Identify which cell holds the provided text, then report its (x, y) central coordinate. 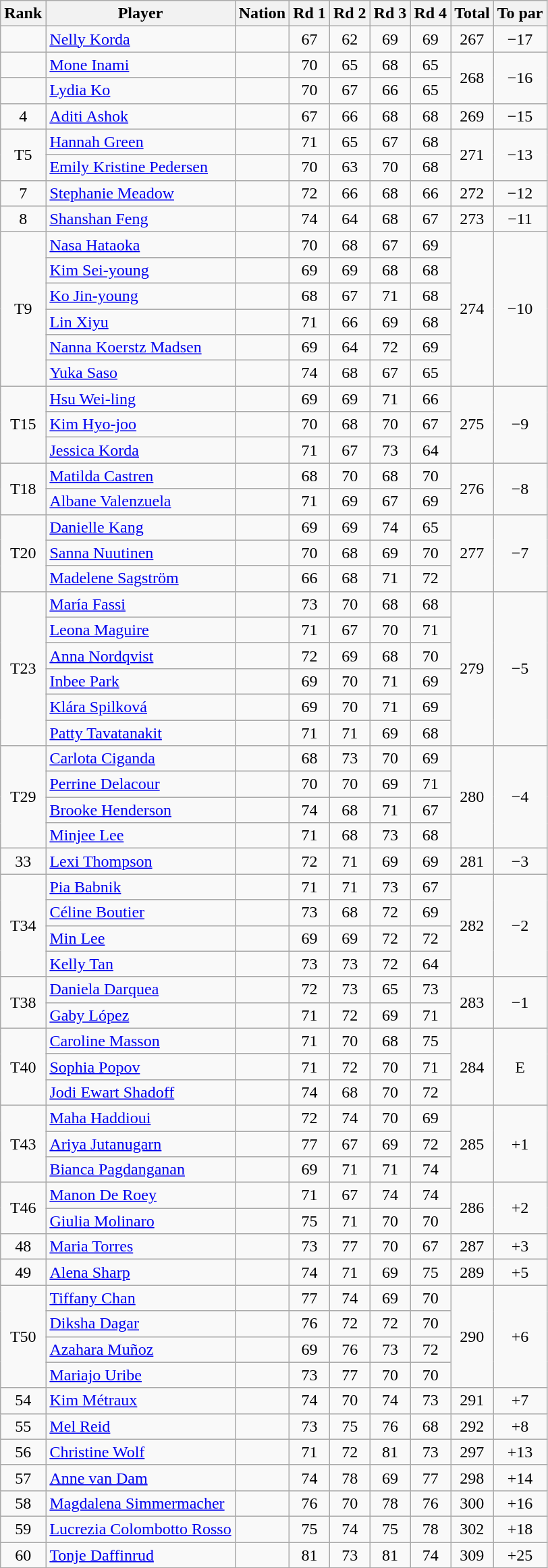
Matilda Castren (140, 476)
Aditi Ashok (140, 116)
Caroline Masson (140, 1041)
Nanna Koerstz Madsen (140, 348)
274 (472, 308)
Kim Sei-young (140, 270)
Carlota Ciganda (140, 759)
Danielle Kang (140, 527)
282 (472, 925)
272 (472, 193)
Tiffany Chan (140, 1298)
+13 (520, 1452)
−7 (520, 553)
T38 (23, 1002)
54 (23, 1401)
−12 (520, 193)
To par (520, 13)
Mariajo Uribe (140, 1375)
Rd 2 (350, 13)
Nelly Korda (140, 39)
T23 (23, 668)
283 (472, 1002)
T18 (23, 489)
289 (472, 1272)
−17 (520, 39)
287 (472, 1247)
291 (472, 1401)
−15 (520, 116)
+8 (520, 1426)
Maha Haddioui (140, 1118)
Alena Sharp (140, 1272)
276 (472, 489)
Nation (262, 13)
4 (23, 116)
T5 (23, 155)
Ko Jin-young (140, 296)
Yuka Saso (140, 373)
7 (23, 193)
−1 (520, 1002)
271 (472, 155)
−13 (520, 155)
−5 (520, 668)
60 (23, 1555)
Ariya Jutanugarn (140, 1144)
Lydia Ko (140, 90)
Mel Reid (140, 1426)
56 (23, 1452)
T29 (23, 797)
267 (472, 39)
T15 (23, 425)
Minjee Lee (140, 836)
Shanshan Feng (140, 219)
Jessica Korda (140, 450)
Nasa Hataoka (140, 244)
Manon De Roey (140, 1195)
Kim Métraux (140, 1401)
+7 (520, 1401)
Lexi Thompson (140, 861)
269 (472, 116)
+18 (520, 1529)
Inbee Park (140, 681)
+16 (520, 1503)
Jodi Ewart Shadoff (140, 1092)
Magdalena Simmermacher (140, 1503)
Mone Inami (140, 65)
+5 (520, 1272)
Patty Tavatanakit (140, 732)
Rd 4 (431, 13)
Min Lee (140, 938)
Diksha Dagar (140, 1324)
+14 (520, 1478)
279 (472, 668)
Bianca Pagdanganan (140, 1170)
Maria Torres (140, 1247)
285 (472, 1143)
Christine Wolf (140, 1452)
292 (472, 1426)
−10 (520, 308)
T50 (23, 1336)
−16 (520, 78)
Total (472, 13)
63 (350, 167)
280 (472, 797)
300 (472, 1503)
Hsu Wei-ling (140, 399)
Anne van Dam (140, 1478)
268 (472, 78)
Hannah Green (140, 142)
273 (472, 219)
+2 (520, 1208)
T40 (23, 1066)
Azahara Muñoz (140, 1349)
Albane Valenzuela (140, 502)
+3 (520, 1247)
+1 (520, 1143)
−2 (520, 925)
277 (472, 553)
Madelene Sagström (140, 578)
Sanna Nuutinen (140, 553)
Céline Boutier (140, 913)
Rd 3 (390, 13)
284 (472, 1066)
Perrine Delacour (140, 784)
−4 (520, 797)
E (520, 1066)
275 (472, 425)
302 (472, 1529)
Kim Hyo-joo (140, 425)
María Fassi (140, 604)
62 (350, 39)
−11 (520, 219)
T46 (23, 1208)
49 (23, 1272)
Lucrezia Colombotto Rosso (140, 1529)
Gaby López (140, 1015)
Stephanie Meadow (140, 193)
48 (23, 1247)
−8 (520, 489)
T20 (23, 553)
Klára Spilková (140, 707)
−9 (520, 425)
298 (472, 1478)
297 (472, 1452)
8 (23, 219)
T43 (23, 1143)
59 (23, 1529)
+25 (520, 1555)
Leona Maguire (140, 630)
Sophia Popov (140, 1066)
Rd 1 (310, 13)
Player (140, 13)
T34 (23, 925)
Pia Babnik (140, 887)
Kelly Tan (140, 964)
58 (23, 1503)
Lin Xiyu (140, 322)
+6 (520, 1336)
281 (472, 861)
−3 (520, 861)
Tonje Daffinrud (140, 1555)
Daniela Darquea (140, 990)
57 (23, 1478)
Anna Nordqvist (140, 655)
290 (472, 1336)
Emily Kristine Pedersen (140, 167)
309 (472, 1555)
286 (472, 1208)
Giulia Molinaro (140, 1221)
33 (23, 861)
T9 (23, 308)
55 (23, 1426)
Rank (23, 13)
Brooke Henderson (140, 810)
